Determine the [x, y] coordinate at the center of the cell enclosing the given text.  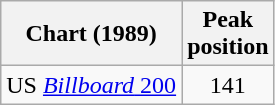
US Billboard 200 [92, 85]
Peakposition [228, 34]
141 [228, 85]
Chart (1989) [92, 34]
